From the cell containing the given text, extract its center point as (x, y) coordinate. 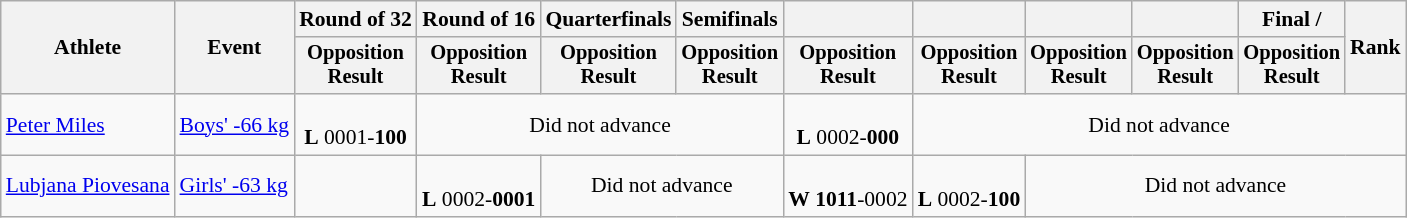
Lubjana Piovesana (88, 186)
L 0002-000 (848, 124)
L 0001-100 (356, 124)
Quarterfinals (608, 19)
W 1011-0002 (848, 186)
L 0002-100 (970, 186)
Girls' -63 kg (235, 186)
Rank (1376, 48)
Boys' -66 kg (235, 124)
Round of 32 (356, 19)
Final / (1292, 19)
Round of 16 (478, 19)
Peter Miles (88, 124)
Event (235, 48)
Athlete (88, 48)
Semifinals (730, 19)
L 0002-0001 (478, 186)
